Find where the given text appears and provide that cell's center as (x, y) coordinate. 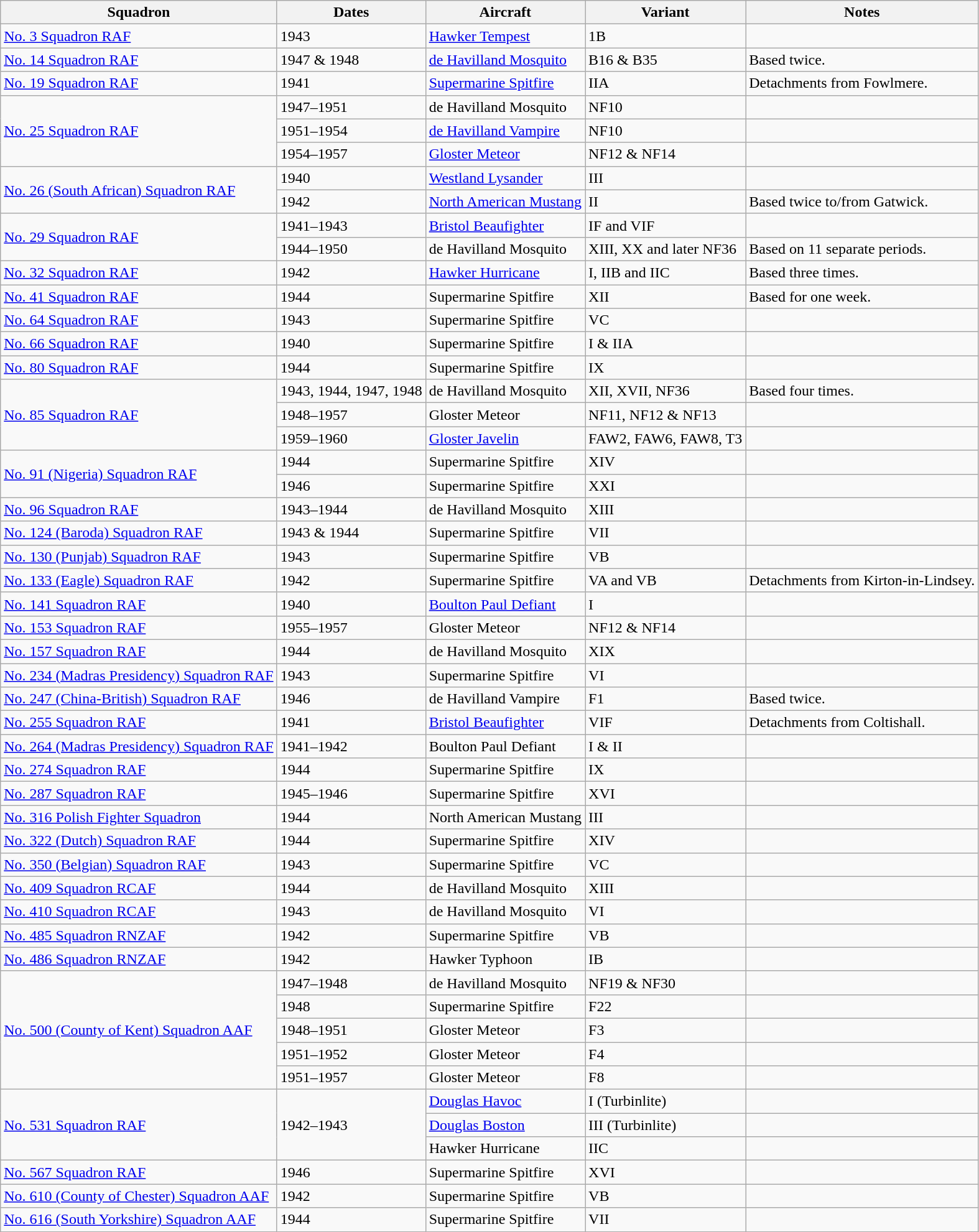
No. 41 Squadron RAF (139, 297)
Hawker Tempest (505, 36)
Notes (862, 12)
1943, 1944, 1947, 1948 (351, 391)
Westland Lysander (505, 178)
1947–1951 (351, 107)
No. 133 (Eagle) Squadron RAF (139, 580)
Based on 11 separate periods. (862, 249)
1942–1943 (351, 1125)
1B (666, 36)
No. 485 Squadron RNZAF (139, 935)
1959–1960 (351, 438)
1943 & 1944 (351, 533)
Douglas Boston (505, 1125)
No. 25 Squadron RAF (139, 131)
1943–1944 (351, 509)
1941–1942 (351, 746)
1948 (351, 1006)
No. 567 Squadron RAF (139, 1172)
No. 141 Squadron RAF (139, 604)
Hawker Typhoon (505, 959)
No. 19 Squadron RAF (139, 83)
No. 124 (Baroda) Squadron RAF (139, 533)
NF19 & NF30 (666, 983)
No. 287 Squadron RAF (139, 794)
F1 (666, 699)
I, IIB and IIC (666, 272)
No. 85 Squadron RAF (139, 415)
1948–1951 (351, 1030)
1951–1954 (351, 131)
No. 610 (County of Chester) Squadron AAF (139, 1196)
1947 & 1948 (351, 60)
I (666, 604)
F8 (666, 1078)
No. 153 Squadron RAF (139, 628)
Squadron (139, 12)
No. 322 (Dutch) Squadron RAF (139, 841)
1955–1957 (351, 628)
Aircraft (505, 12)
No. 157 Squadron RAF (139, 651)
No. 409 Squadron RCAF (139, 888)
VIF (666, 723)
No. 130 (Punjab) Squadron RAF (139, 557)
No. 234 (Madras Presidency) Squadron RAF (139, 675)
No. 247 (China-British) Squadron RAF (139, 699)
IB (666, 959)
No. 32 Squadron RAF (139, 272)
XXI (666, 486)
VA and VB (666, 580)
Based three times. (862, 272)
1951–1957 (351, 1078)
XII (666, 297)
Douglas Havoc (505, 1101)
XII, XVII, NF36 (666, 391)
1947–1948 (351, 983)
B16 & B35 (666, 60)
No. 350 (Belgian) Squadron RAF (139, 864)
XIX (666, 651)
No. 531 Squadron RAF (139, 1125)
1951–1952 (351, 1054)
No. 91 (Nigeria) Squadron RAF (139, 474)
Detachments from Fowlmere. (862, 83)
No. 64 Squadron RAF (139, 320)
1948–1957 (351, 415)
No. 80 Squadron RAF (139, 368)
F3 (666, 1030)
Dates (351, 12)
Variant (666, 12)
Based twice to/from Gatwick. (862, 201)
No. 26 (South African) Squadron RAF (139, 190)
No. 14 Squadron RAF (139, 60)
No. 96 Squadron RAF (139, 509)
No. 3 Squadron RAF (139, 36)
XIII, XX and later NF36 (666, 249)
No. 486 Squadron RNZAF (139, 959)
No. 255 Squadron RAF (139, 723)
III (Turbinlite) (666, 1125)
Gloster Javelin (505, 438)
I (Turbinlite) (666, 1101)
No. 616 (South Yorkshire) Squadron AAF (139, 1220)
F4 (666, 1054)
No. 500 (County of Kent) Squadron AAF (139, 1030)
No. 410 Squadron RCAF (139, 912)
Based for one week. (862, 297)
IF and VIF (666, 225)
1954–1957 (351, 154)
Detachments from Coltishall. (862, 723)
Detachments from Kirton-in-Lindsey. (862, 580)
No. 316 Polish Fighter Squadron (139, 817)
FAW2, FAW6, FAW8, T3 (666, 438)
Based four times. (862, 391)
I & II (666, 746)
F22 (666, 1006)
1941–1943 (351, 225)
No. 274 Squadron RAF (139, 770)
II (666, 201)
1945–1946 (351, 794)
1944–1950 (351, 249)
No. 29 Squadron RAF (139, 237)
No. 66 Squadron RAF (139, 344)
No. 264 (Madras Presidency) Squadron RAF (139, 746)
I & IIA (666, 344)
IIC (666, 1149)
NF11, NF12 & NF13 (666, 415)
IIA (666, 83)
